Capture the cell that displays the provided text and extract its (x, y) central coordinate. 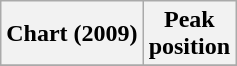
Chart (2009) (72, 34)
Peakposition (189, 34)
